Locate the cell with the specified text and output its [X, Y] center coordinate. 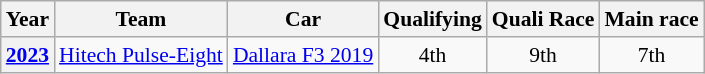
4th [432, 55]
Qualifying [432, 19]
Dallara F3 2019 [303, 55]
Quali Race [544, 19]
Team [141, 19]
2023 [28, 55]
Car [303, 19]
9th [544, 55]
7th [651, 55]
Year [28, 19]
Hitech Pulse-Eight [141, 55]
Main race [651, 19]
